Identify which cell holds the provided text, then report its [X, Y] central coordinate. 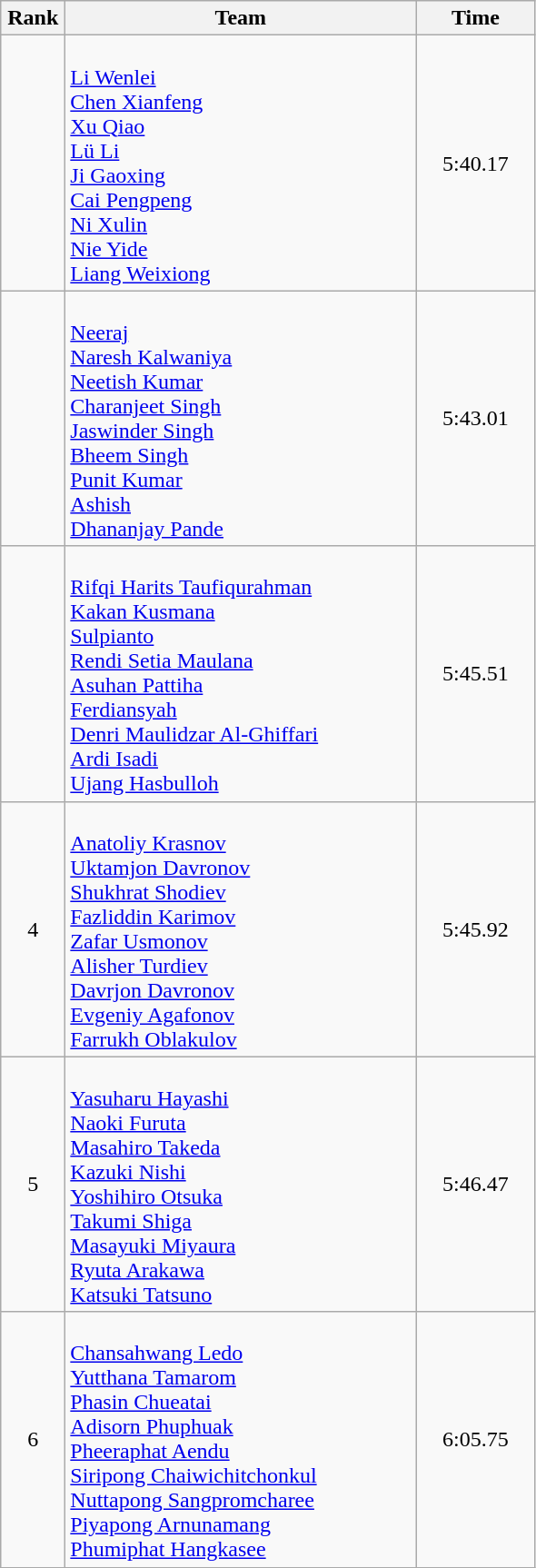
Yasuharu HayashiNaoki FurutaMasahiro TakedaKazuki NishiYoshihiro OtsukaTakumi ShigaMasayuki MiyauraRyuta ArakawaKatsuki Tatsuno [241, 1185]
5 [33, 1185]
Anatoliy KrasnovUktamjon DavronovShukhrat ShodievFazliddin KarimovZafar UsmonovAlisher TurdievDavrjon DavronovEvgeniy AgafonovFarrukh Oblakulov [241, 928]
5:46.47 [476, 1185]
5:45.92 [476, 928]
5:45.51 [476, 674]
NeerajNaresh KalwaniyaNeetish KumarCharanjeet SinghJaswinder SinghBheem SinghPunit KumarAshishDhananjay Pande [241, 418]
5:40.17 [476, 164]
Team [241, 18]
Li WenleiChen XianfengXu QiaoLü LiJi GaoxingCai PengpengNi XulinNie YideLiang Weixiong [241, 164]
5:43.01 [476, 418]
Time [476, 18]
4 [33, 928]
Rank [33, 18]
6:05.75 [476, 1439]
6 [33, 1439]
Rifqi Harits TaufiqurahmanKakan KusmanaSulpiantoRendi Setia MaulanaAsuhan PattihaFerdiansyahDenri Maulidzar Al-GhiffariArdi IsadiUjang Hasbulloh [241, 674]
